Return the (X, Y) coordinate for the center point of the cell that contains the specified text.  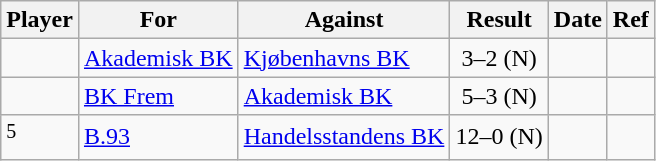
5 (40, 138)
Kjøbenhavns BK (344, 58)
Handelsstandens BK (344, 138)
Date (578, 20)
For (158, 20)
BK Frem (158, 96)
Ref (630, 20)
12–0 (N) (499, 138)
5–3 (N) (499, 96)
B.93 (158, 138)
Result (499, 20)
Against (344, 20)
3–2 (N) (499, 58)
Player (40, 20)
